Search for the cell housing the specified text and yield its (x, y) center coordinate. 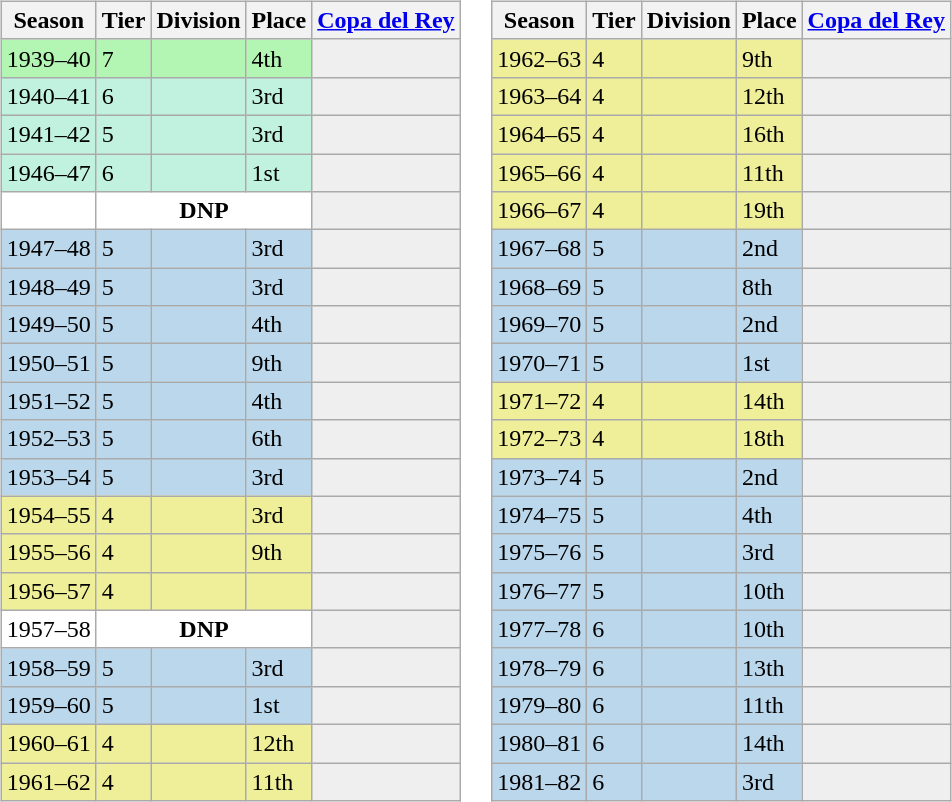
1956–57 (48, 591)
1974–75 (540, 515)
1954–55 (48, 515)
1960–61 (48, 743)
1950–51 (48, 363)
1955–56 (48, 553)
1981–82 (540, 781)
8th (769, 287)
1977–78 (540, 629)
1951–52 (48, 401)
6th (279, 439)
1968–69 (540, 287)
19th (769, 211)
1971–72 (540, 401)
1958–59 (48, 667)
1980–81 (540, 743)
1963–64 (540, 96)
1967–68 (540, 249)
1946–47 (48, 173)
7 (124, 58)
1940–41 (48, 96)
1975–76 (540, 553)
1939–40 (48, 58)
1959–60 (48, 705)
13th (769, 667)
1969–70 (540, 325)
1966–67 (540, 211)
1947–48 (48, 249)
1948–49 (48, 287)
16th (769, 134)
1973–74 (540, 477)
1957–58 (48, 629)
1949–50 (48, 325)
1965–66 (540, 173)
1978–79 (540, 667)
1979–80 (540, 705)
1964–65 (540, 134)
1962–63 (540, 58)
1952–53 (48, 439)
1976–77 (540, 591)
1970–71 (540, 363)
1941–42 (48, 134)
1961–62 (48, 781)
1953–54 (48, 477)
1972–73 (540, 439)
18th (769, 439)
